Scan for the cell matching the given text and deliver its [x, y] coordinate at center. 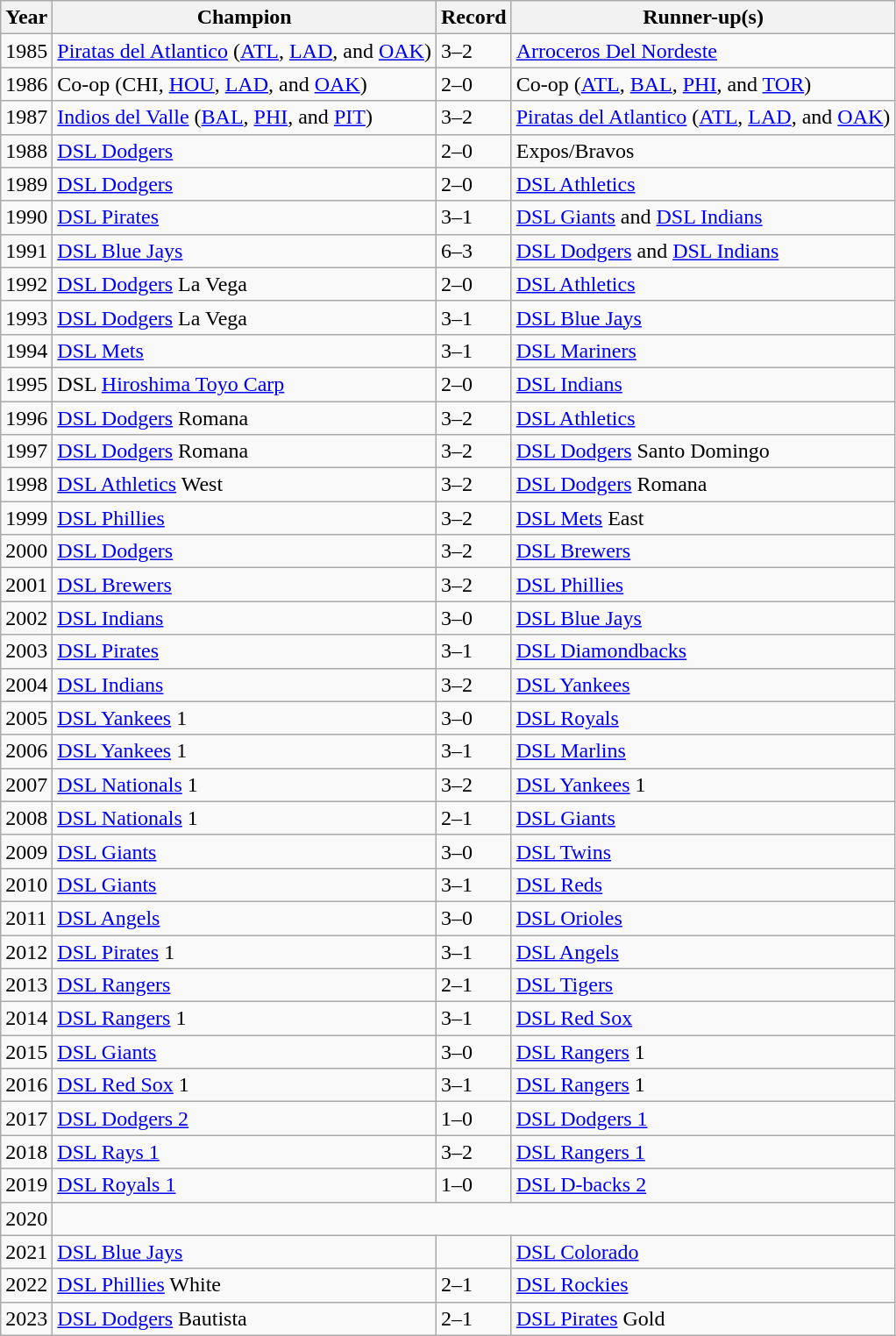
2010 [26, 885]
2017 [26, 1119]
1987 [26, 117]
DSL Dodgers Bautista [245, 1318]
DSL Rangers [245, 985]
1999 [26, 518]
DSL Athletics West [245, 485]
DSL D-backs 2 [703, 1185]
2020 [26, 1219]
DSL Pirates 1 [245, 951]
1988 [26, 151]
Indios del Valle (BAL, PHI, and PIT) [245, 117]
2007 [26, 785]
DSL Royals [703, 718]
DSL Reds [703, 885]
DSL Royals 1 [245, 1185]
Runner-up(s) [703, 18]
DSL Yankees [703, 685]
Arroceros Del Nordeste [703, 51]
2009 [26, 851]
DSL Dodgers 1 [703, 1119]
DSL Dodgers Santo Domingo [703, 451]
2019 [26, 1185]
DSL Mets East [703, 518]
DSL Phillies White [245, 1285]
DSL Rays 1 [245, 1152]
DSL Hiroshima Toyo Carp [245, 384]
Year [26, 18]
2000 [26, 551]
2013 [26, 985]
Record [473, 18]
1995 [26, 384]
1991 [26, 251]
1986 [26, 84]
2003 [26, 651]
2022 [26, 1285]
1998 [26, 485]
Co-op (ATL, BAL, PHI, and TOR) [703, 84]
2006 [26, 751]
DSL Pirates Gold [703, 1318]
2011 [26, 918]
1996 [26, 418]
DSL Red Sox 1 [245, 1085]
DSL Diamondbacks [703, 651]
DSL Marlins [703, 751]
2014 [26, 1019]
DSL Mariners [703, 351]
1985 [26, 51]
1990 [26, 217]
6–3 [473, 251]
2023 [26, 1318]
DSL Tigers [703, 985]
Champion [245, 18]
2016 [26, 1085]
DSL Colorado [703, 1252]
1992 [26, 284]
DSL Twins [703, 851]
2001 [26, 585]
1997 [26, 451]
DSL Dodgers and DSL Indians [703, 251]
DSL Rockies [703, 1285]
1994 [26, 351]
DSL Mets [245, 351]
2012 [26, 951]
DSL Red Sox [703, 1019]
2002 [26, 618]
DSL Orioles [703, 918]
2018 [26, 1152]
DSL Giants and DSL Indians [703, 217]
2021 [26, 1252]
1993 [26, 317]
2004 [26, 685]
1989 [26, 184]
Expos/Bravos [703, 151]
Co-op (CHI, HOU, LAD, and OAK) [245, 84]
2005 [26, 718]
DSL Dodgers 2 [245, 1119]
2008 [26, 818]
2015 [26, 1052]
